Return the (X, Y) coordinate for the center point of the cell that contains the specified text.  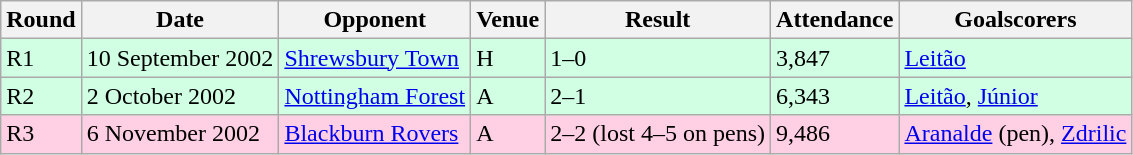
Blackburn Rovers (375, 134)
2–1 (658, 96)
Leitão (1016, 58)
R3 (41, 134)
1–0 (658, 58)
10 September 2002 (180, 58)
6,343 (835, 96)
9,486 (835, 134)
Round (41, 20)
Result (658, 20)
2 October 2002 (180, 96)
Shrewsbury Town (375, 58)
R2 (41, 96)
3,847 (835, 58)
Goalscorers (1016, 20)
Nottingham Forest (375, 96)
R1 (41, 58)
Opponent (375, 20)
Date (180, 20)
Attendance (835, 20)
H (508, 58)
Leitão, Júnior (1016, 96)
2–2 (lost 4–5 on pens) (658, 134)
Aranalde (pen), Zdrilic (1016, 134)
Venue (508, 20)
6 November 2002 (180, 134)
